Search for the cell housing the specified text and yield its (X, Y) center coordinate. 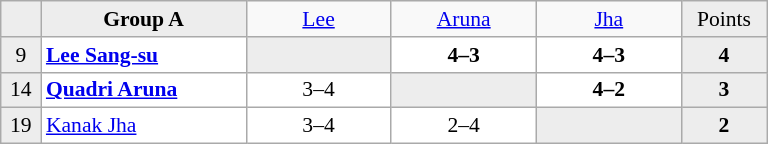
14 (21, 90)
Quadri Aruna (144, 90)
Group A (144, 19)
19 (21, 126)
2–4 (464, 126)
Kanak Jha (144, 126)
9 (21, 55)
4–2 (608, 90)
2 (724, 126)
Points (724, 19)
Jha (608, 19)
4 (724, 55)
Lee (318, 19)
3 (724, 90)
Lee Sang-su (144, 55)
Aruna (464, 19)
